Scan for the cell matching the given text and deliver its [x, y] coordinate at center. 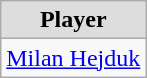
Player [74, 20]
Milan Hejduk [74, 58]
